Capture the cell that displays the provided text and extract its [X, Y] central coordinate. 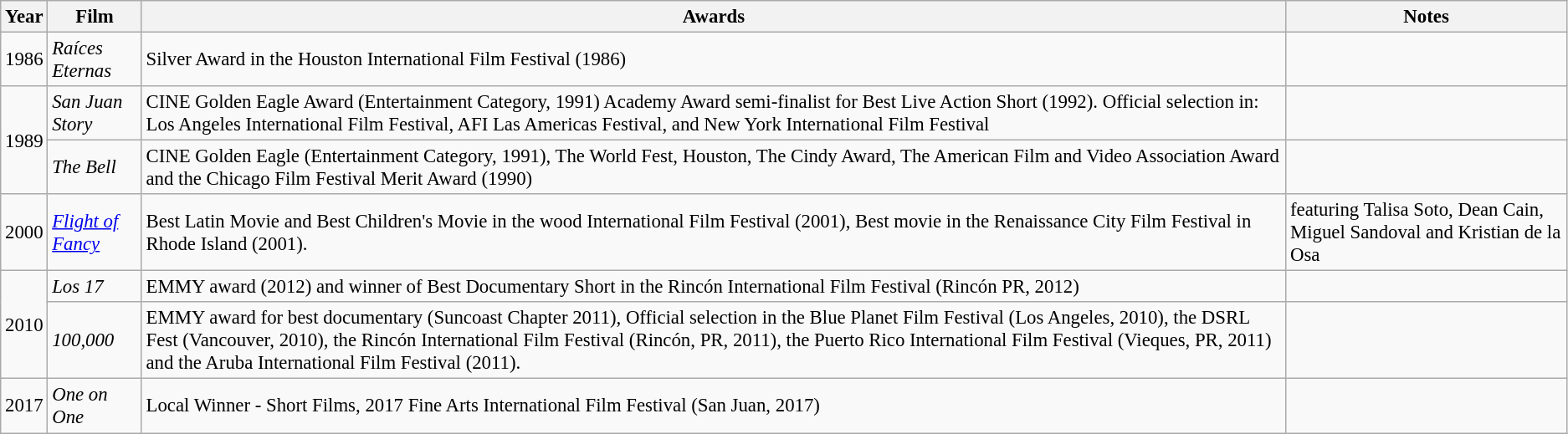
The Bell [95, 167]
1986 [24, 60]
Film [95, 17]
Flight of Fancy [95, 232]
San Juan Story [95, 114]
2010 [24, 324]
Awards [713, 17]
100,000 [95, 341]
EMMY award (2012) and winner of Best Documentary Short in the Rincón International Film Festival (Rincón PR, 2012) [713, 287]
featuring Talisa Soto, Dean Cain, Miguel Sandoval and Kristian de la Osa [1427, 232]
Year [24, 17]
Local Winner - Short Films, 2017 Fine Arts International Film Festival (San Juan, 2017) [713, 406]
Silver Award in the Houston International Film Festival (1986) [713, 60]
2017 [24, 406]
Notes [1427, 17]
Los 17 [95, 287]
Raíces Eternas [95, 60]
1989 [24, 140]
One on One [95, 406]
2000 [24, 232]
